Return [X, Y] of the center of cell containing provided text 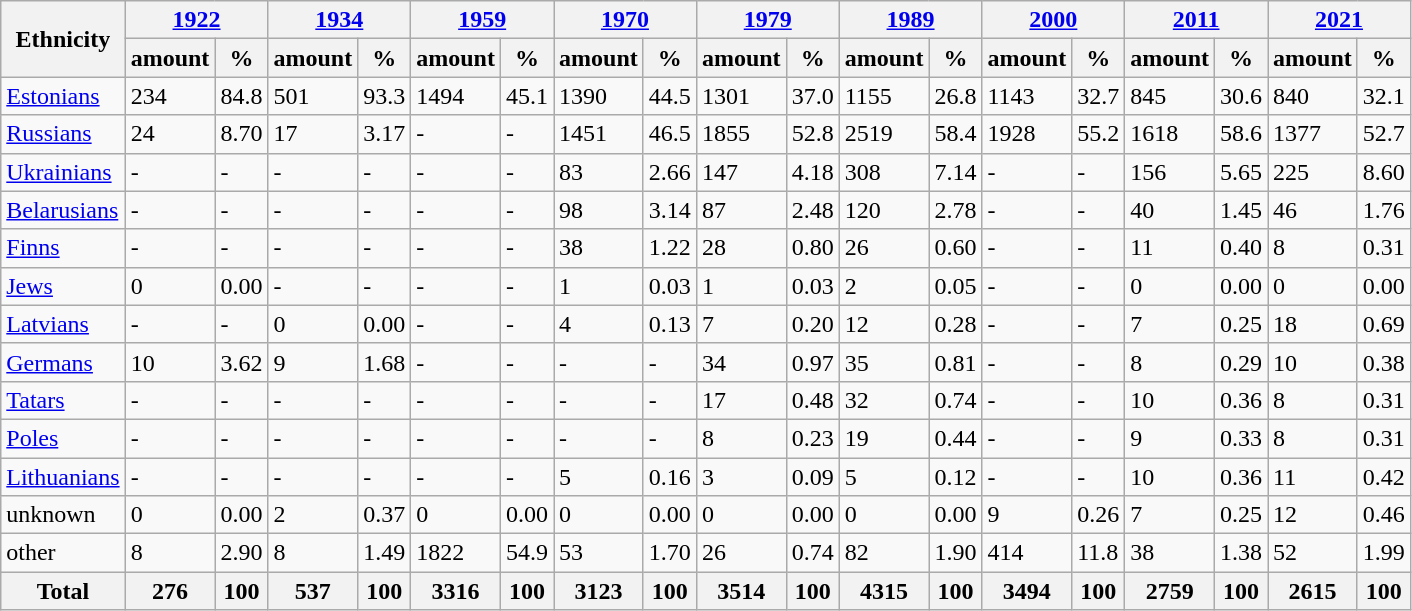
Estonians [63, 96]
Ethnicity [63, 39]
234 [170, 96]
35 [884, 362]
Ukrainians [63, 172]
0.16 [670, 477]
46.5 [670, 134]
5.65 [1242, 172]
8.60 [1384, 172]
2519 [884, 134]
0.28 [956, 324]
1922 [196, 20]
840 [1313, 96]
1959 [482, 20]
1377 [1313, 134]
0.33 [1242, 438]
1301 [741, 96]
0.60 [956, 248]
0.69 [1384, 324]
4 [599, 324]
1.76 [1384, 210]
52.7 [1384, 134]
53 [599, 553]
225 [1313, 172]
0.80 [812, 248]
0.26 [1098, 515]
0.97 [812, 362]
537 [313, 591]
308 [884, 172]
Finns [63, 248]
147 [741, 172]
11.8 [1098, 553]
3494 [1027, 591]
4.18 [812, 172]
44.5 [670, 96]
0.40 [1242, 248]
1.38 [1242, 553]
1970 [626, 20]
Jews [63, 286]
1934 [340, 20]
32.7 [1098, 96]
0.48 [812, 400]
98 [599, 210]
3.17 [384, 134]
0.29 [1242, 362]
414 [1027, 553]
0.44 [956, 438]
Latvians [63, 324]
4315 [884, 591]
18 [1313, 324]
1928 [1027, 134]
28 [741, 248]
1494 [456, 96]
1390 [599, 96]
58.6 [1242, 134]
Total [63, 591]
0.05 [956, 286]
54.9 [526, 553]
3.14 [670, 210]
1822 [456, 553]
19 [884, 438]
82 [884, 553]
84.8 [242, 96]
2.66 [670, 172]
1.68 [384, 362]
46 [1313, 210]
7.14 [956, 172]
0.37 [384, 515]
40 [1170, 210]
0.46 [1384, 515]
Russians [63, 134]
8.70 [242, 134]
1618 [1170, 134]
3 [741, 477]
93.3 [384, 96]
1.49 [384, 553]
120 [884, 210]
1.99 [1384, 553]
1451 [599, 134]
0.13 [670, 324]
0.81 [956, 362]
0.23 [812, 438]
1.45 [1242, 210]
45.1 [526, 96]
3.62 [242, 362]
Germans [63, 362]
3316 [456, 591]
Belarusians [63, 210]
0.12 [956, 477]
3123 [599, 591]
276 [170, 591]
30.6 [1242, 96]
1.90 [956, 553]
1979 [768, 20]
2.78 [956, 210]
52.8 [812, 134]
501 [313, 96]
other [63, 553]
52 [1313, 553]
34 [741, 362]
1155 [884, 96]
1.22 [670, 248]
Lithuanians [63, 477]
0.42 [1384, 477]
55.2 [1098, 134]
0.38 [1384, 362]
2000 [1054, 20]
83 [599, 172]
Tatars [63, 400]
32 [884, 400]
845 [1170, 96]
87 [741, 210]
unknown [63, 515]
2759 [1170, 591]
26.8 [956, 96]
24 [170, 134]
2.48 [812, 210]
1.70 [670, 553]
3514 [741, 591]
0.20 [812, 324]
1989 [910, 20]
2021 [1340, 20]
156 [1170, 172]
2.90 [242, 553]
2011 [1196, 20]
32.1 [1384, 96]
Poles [63, 438]
1143 [1027, 96]
58.4 [956, 134]
1855 [741, 134]
37.0 [812, 96]
0.09 [812, 477]
2615 [1313, 591]
